Return [x, y] of the center of cell containing provided text 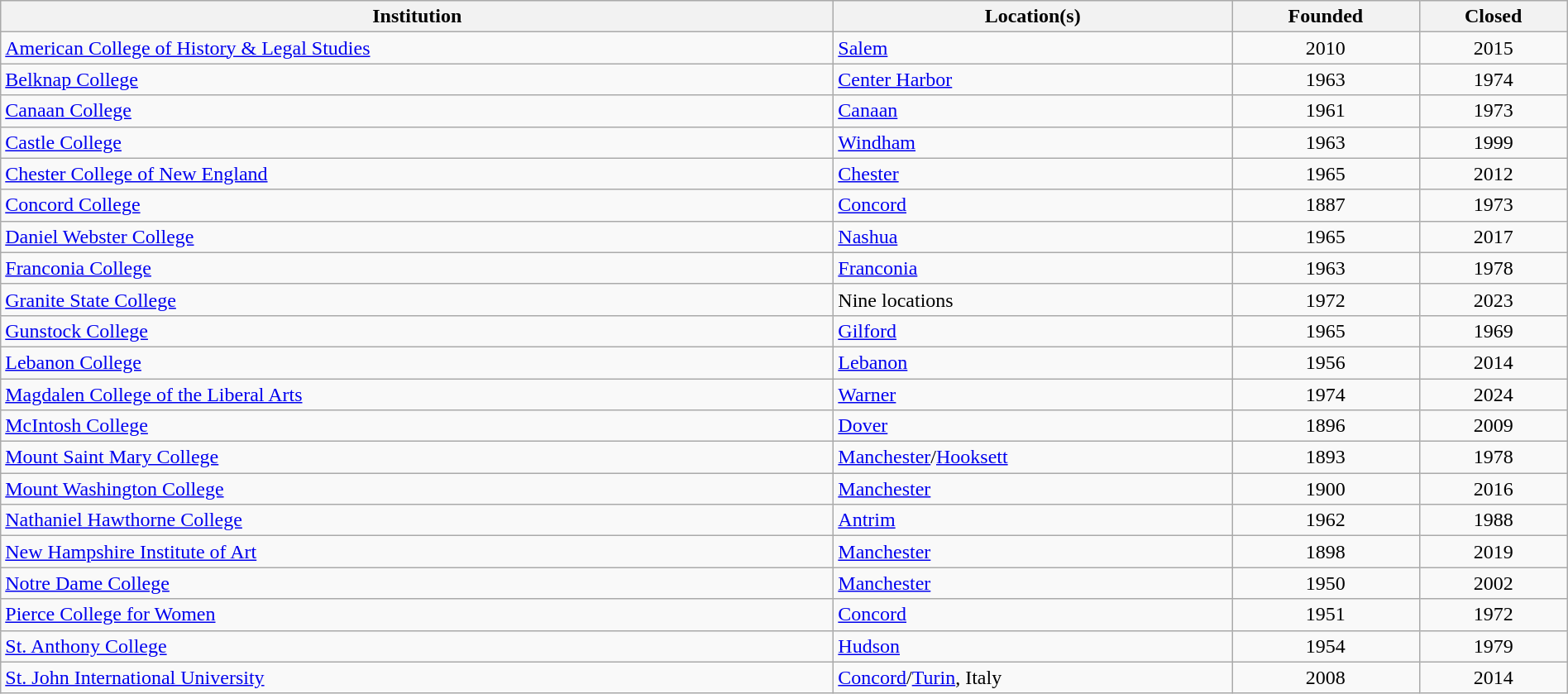
1979 [1494, 646]
2002 [1494, 583]
Concord/Turin, Italy [1033, 677]
Concord College [417, 205]
Chester College of New England [417, 174]
Belknap College [417, 79]
Franconia College [417, 268]
2019 [1494, 552]
American College of History & Legal Studies [417, 48]
Dover [1033, 426]
Mount Saint Mary College [417, 457]
Daniel Webster College [417, 237]
1988 [1494, 520]
1951 [1327, 615]
Nine locations [1033, 299]
2015 [1494, 48]
2009 [1494, 426]
1887 [1327, 205]
1961 [1327, 111]
1896 [1327, 426]
1956 [1327, 362]
Closed [1494, 17]
2024 [1494, 395]
St. Anthony College [417, 646]
1999 [1494, 142]
Nathaniel Hawthorne College [417, 520]
Pierce College for Women [417, 615]
Founded [1327, 17]
1969 [1494, 331]
Magdalen College of the Liberal Arts [417, 395]
St. John International University [417, 677]
Granite State College [417, 299]
Center Harbor [1033, 79]
Franconia [1033, 268]
McIntosh College [417, 426]
2008 [1327, 677]
1893 [1327, 457]
2016 [1494, 489]
Mount Washington College [417, 489]
Institution [417, 17]
Canaan [1033, 111]
Nashua [1033, 237]
Gunstock College [417, 331]
Salem [1033, 48]
1954 [1327, 646]
Warner [1033, 395]
Lebanon [1033, 362]
Gilford [1033, 331]
2023 [1494, 299]
1950 [1327, 583]
1898 [1327, 552]
Antrim [1033, 520]
1900 [1327, 489]
Notre Dame College [417, 583]
Canaan College [417, 111]
Hudson [1033, 646]
Lebanon College [417, 362]
Manchester/Hooksett [1033, 457]
Windham [1033, 142]
Chester [1033, 174]
Castle College [417, 142]
1962 [1327, 520]
2010 [1327, 48]
Location(s) [1033, 17]
New Hampshire Institute of Art [417, 552]
2012 [1494, 174]
2017 [1494, 237]
